Scan for the cell matching the given text and deliver its [X, Y] coordinate at center. 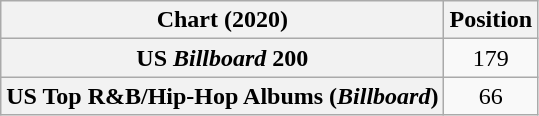
Position [491, 20]
US Top R&B/Hip-Hop Albums (Billboard) [222, 96]
Chart (2020) [222, 20]
179 [491, 58]
66 [491, 96]
US Billboard 200 [222, 58]
